Determine the [x, y] coordinate at the center of the cell enclosing the given text.  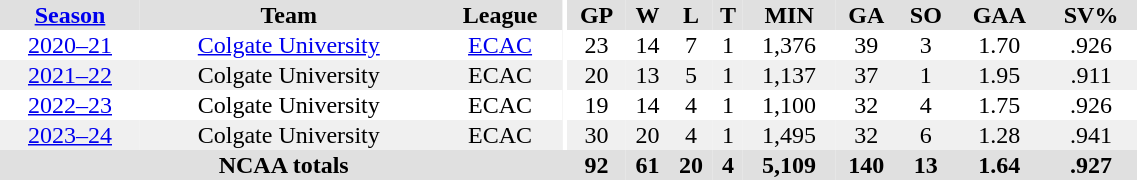
1.28 [1000, 135]
GAA [1000, 15]
3 [926, 45]
5,109 [789, 165]
1.70 [1000, 45]
92 [596, 165]
T [728, 15]
7 [690, 45]
23 [596, 45]
W [648, 15]
140 [866, 165]
1,100 [789, 105]
2023–24 [70, 135]
2020–21 [70, 45]
GP [596, 15]
2022–23 [70, 105]
NCAA totals [284, 165]
1,376 [789, 45]
1.75 [1000, 105]
39 [866, 45]
2021–22 [70, 75]
61 [648, 165]
6 [926, 135]
GA [866, 15]
1,137 [789, 75]
League [500, 15]
30 [596, 135]
1.95 [1000, 75]
Season [70, 15]
Team [289, 15]
SO [926, 15]
5 [690, 75]
19 [596, 105]
1,495 [789, 135]
L [690, 15]
MIN [789, 15]
37 [866, 75]
1.64 [1000, 165]
